Find where the given text appears and provide that cell's center as [x, y] coordinate. 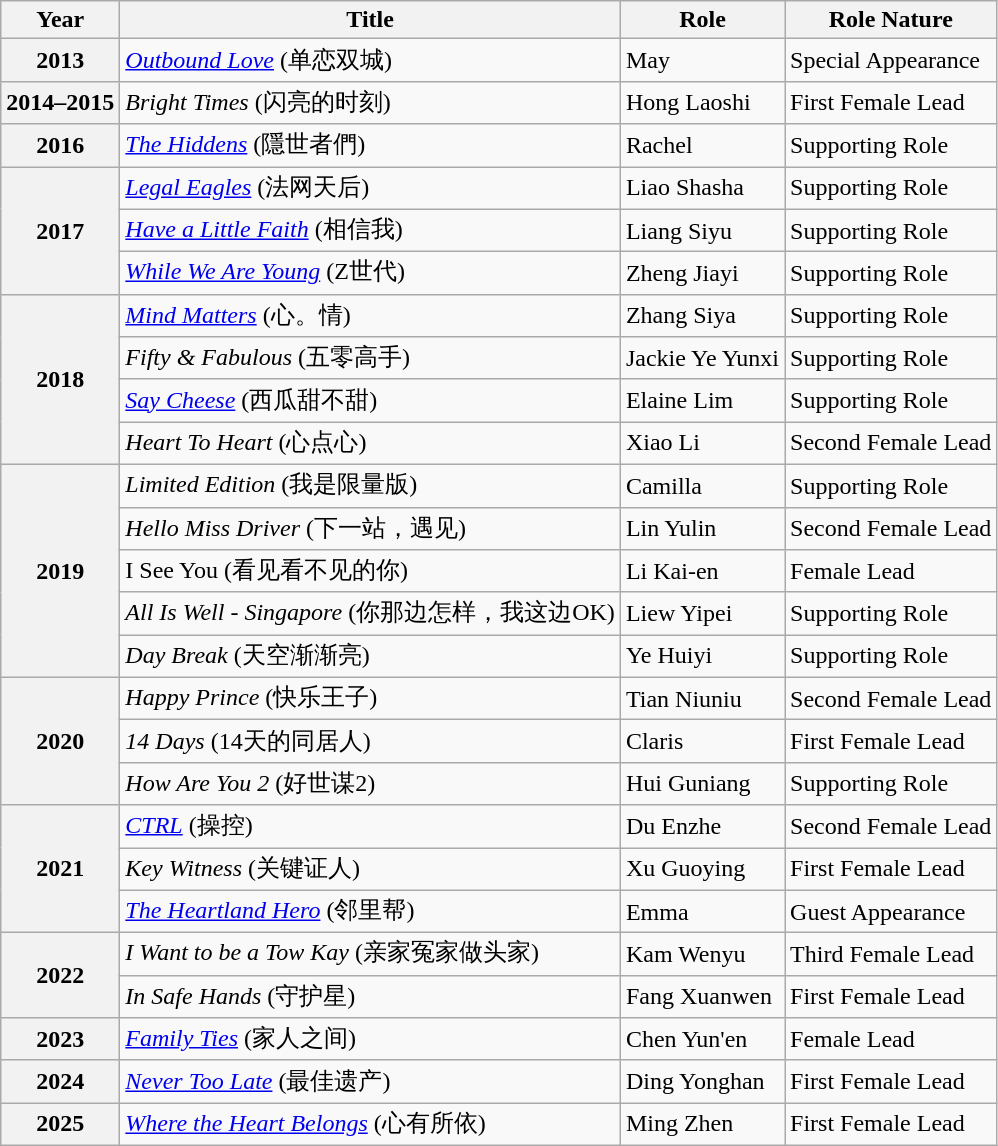
Role Nature [891, 20]
Happy Prince (快乐王子) [370, 698]
Family Ties (家人之间) [370, 1040]
Third Female Lead [891, 954]
Key Witness (关键证人) [370, 870]
2018 [60, 379]
14 Days (14天的同居人) [370, 742]
In Safe Hands (守护星) [370, 996]
2020 [60, 741]
2016 [60, 146]
May [702, 60]
Xu Guoying [702, 870]
2025 [60, 1124]
2024 [60, 1082]
Liang Siyu [702, 230]
Legal Eagles (法网天后) [370, 188]
Guest Appearance [891, 912]
Bright Times (闪亮的时刻) [370, 102]
Special Appearance [891, 60]
Have a Little Faith (相信我) [370, 230]
CTRL (操控) [370, 826]
Camilla [702, 486]
The Hiddens (隱世者們) [370, 146]
Hong Laoshi [702, 102]
Liao Shasha [702, 188]
Li Kai-en [702, 572]
Outbound Love (单恋双城) [370, 60]
While We Are Young (Z世代) [370, 274]
I See You (看见看不见的你) [370, 572]
Hui Guniang [702, 784]
Zheng Jiayi [702, 274]
Role [702, 20]
I Want to be a Tow Kay (亲家冤家做头家) [370, 954]
2022 [60, 976]
Limited Edition (我是限量版) [370, 486]
Rachel [702, 146]
Hello Miss Driver (下一站，遇见) [370, 528]
Elaine Lim [702, 400]
How Are You 2 (好世谋2) [370, 784]
Lin Yulin [702, 528]
Ye Huiyi [702, 656]
Heart To Heart (心点心) [370, 444]
Xiao Li [702, 444]
The Heartland Hero (邻里帮) [370, 912]
Say Cheese (西瓜甜不甜) [370, 400]
2014–2015 [60, 102]
2023 [60, 1040]
Mind Matters (心。情) [370, 316]
Kam Wenyu [702, 954]
Fang Xuanwen [702, 996]
Zhang Siya [702, 316]
Fifty & Fabulous (五零高手) [370, 358]
Claris [702, 742]
Where the Heart Belongs (心有所依) [370, 1124]
Year [60, 20]
Tian Niuniu [702, 698]
Jackie Ye Yunxi [702, 358]
Chen Yun'en [702, 1040]
Ding Yonghan [702, 1082]
Du Enzhe [702, 826]
Ming Zhen [702, 1124]
Never Too Late (最佳遗产) [370, 1082]
Title [370, 20]
2017 [60, 230]
Emma [702, 912]
Liew Yipei [702, 614]
2013 [60, 60]
Day Break (天空渐渐亮) [370, 656]
2019 [60, 570]
2021 [60, 869]
All Is Well - Singapore (你那边怎样，我这边OK) [370, 614]
